Search for the cell housing the specified text and yield its [X, Y] center coordinate. 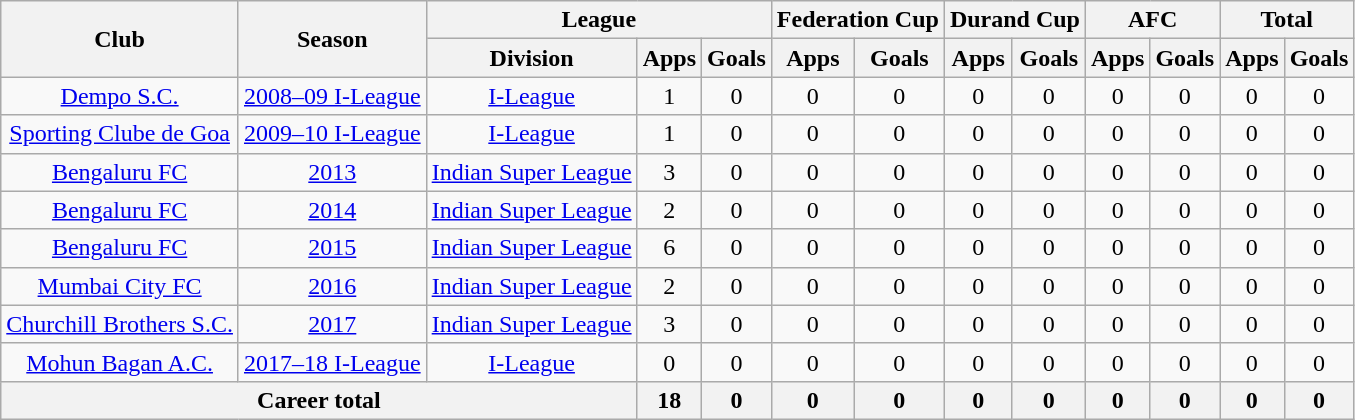
Mumbai City FC [120, 286]
2013 [332, 172]
AFC [1152, 20]
Division [532, 58]
Durand Cup [1014, 20]
2017 [332, 324]
Dempo S.C. [120, 96]
Mohun Bagan A.C. [120, 362]
2009–10 I-League [332, 134]
Churchill Brothers S.C. [120, 324]
Total [1287, 20]
2017–18 I-League [332, 362]
2008–09 I-League [332, 96]
6 [669, 248]
2014 [332, 210]
Season [332, 39]
Club [120, 39]
2016 [332, 286]
Sporting Clube de Goa [120, 134]
Federation Cup [858, 20]
League [598, 20]
Career total [319, 400]
18 [669, 400]
2015 [332, 248]
